Identify which cell holds the provided text, then report its (x, y) central coordinate. 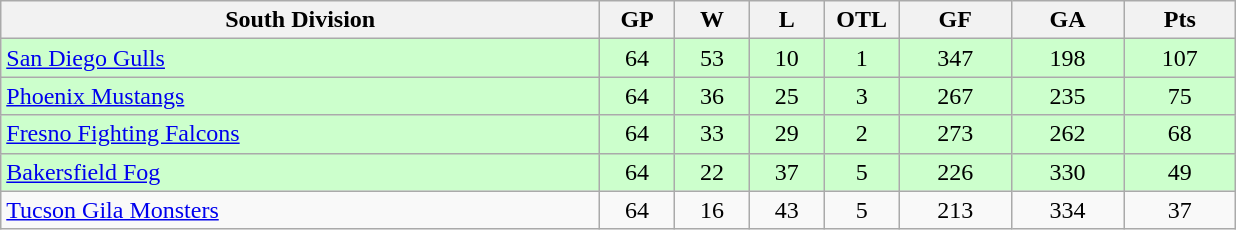
273 (955, 134)
226 (955, 172)
16 (712, 210)
San Diego Gulls (300, 58)
330 (1067, 172)
68 (1180, 134)
Tucson Gila Monsters (300, 210)
262 (1067, 134)
267 (955, 96)
Phoenix Mustangs (300, 96)
36 (712, 96)
33 (712, 134)
W (712, 20)
South Division (300, 20)
GF (955, 20)
22 (712, 172)
53 (712, 58)
1 (862, 58)
10 (786, 58)
29 (786, 134)
334 (1067, 210)
107 (1180, 58)
L (786, 20)
2 (862, 134)
GA (1067, 20)
235 (1067, 96)
75 (1180, 96)
198 (1067, 58)
43 (786, 210)
GP (638, 20)
25 (786, 96)
3 (862, 96)
Bakersfield Fog (300, 172)
347 (955, 58)
Fresno Fighting Falcons (300, 134)
Pts (1180, 20)
49 (1180, 172)
OTL (862, 20)
213 (955, 210)
